Pinpoint the cell where the given text exists, returning its [X, Y] midpoint coordinate. 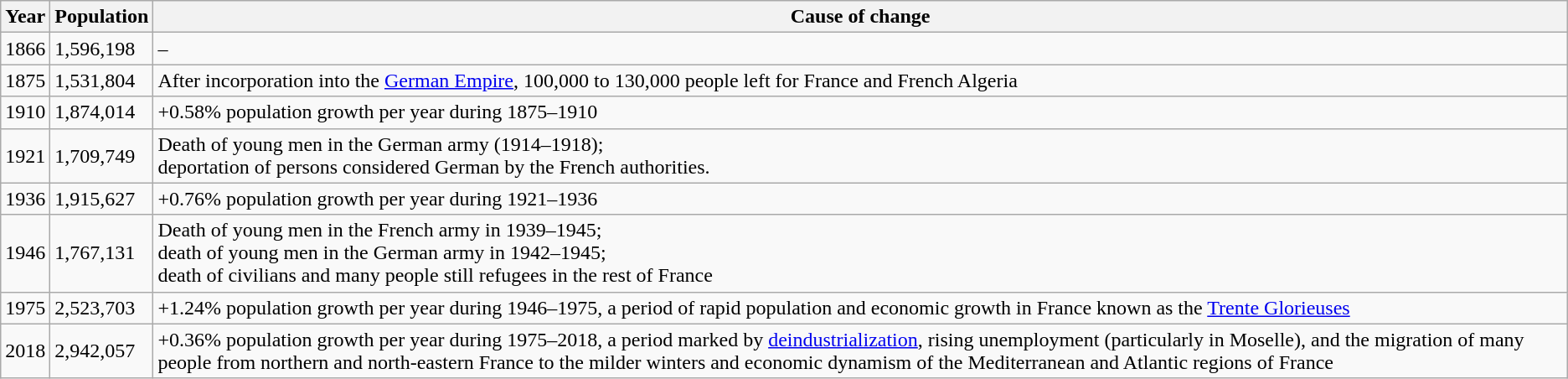
1,531,804 [102, 80]
1,709,749 [102, 156]
Year [25, 17]
1936 [25, 199]
2,523,703 [102, 308]
1,874,014 [102, 112]
1,767,131 [102, 253]
1875 [25, 80]
Population [102, 17]
1921 [25, 156]
1975 [25, 308]
After incorporation into the German Empire, 100,000 to 130,000 people left for France and French Algeria [860, 80]
– [860, 49]
+1.24% population growth per year during 1946–1975, a period of rapid population and economic growth in France known as the Trente Glorieuses [860, 308]
1946 [25, 253]
1910 [25, 112]
+0.58% population growth per year during 1875–1910 [860, 112]
1,915,627 [102, 199]
1,596,198 [102, 49]
Death of young men in the German army (1914–1918);deportation of persons considered German by the French authorities. [860, 156]
+0.76% population growth per year during 1921–1936 [860, 199]
2018 [25, 350]
2,942,057 [102, 350]
1866 [25, 49]
Cause of change [860, 17]
